Find where the given text appears and provide that cell's center as (x, y) coordinate. 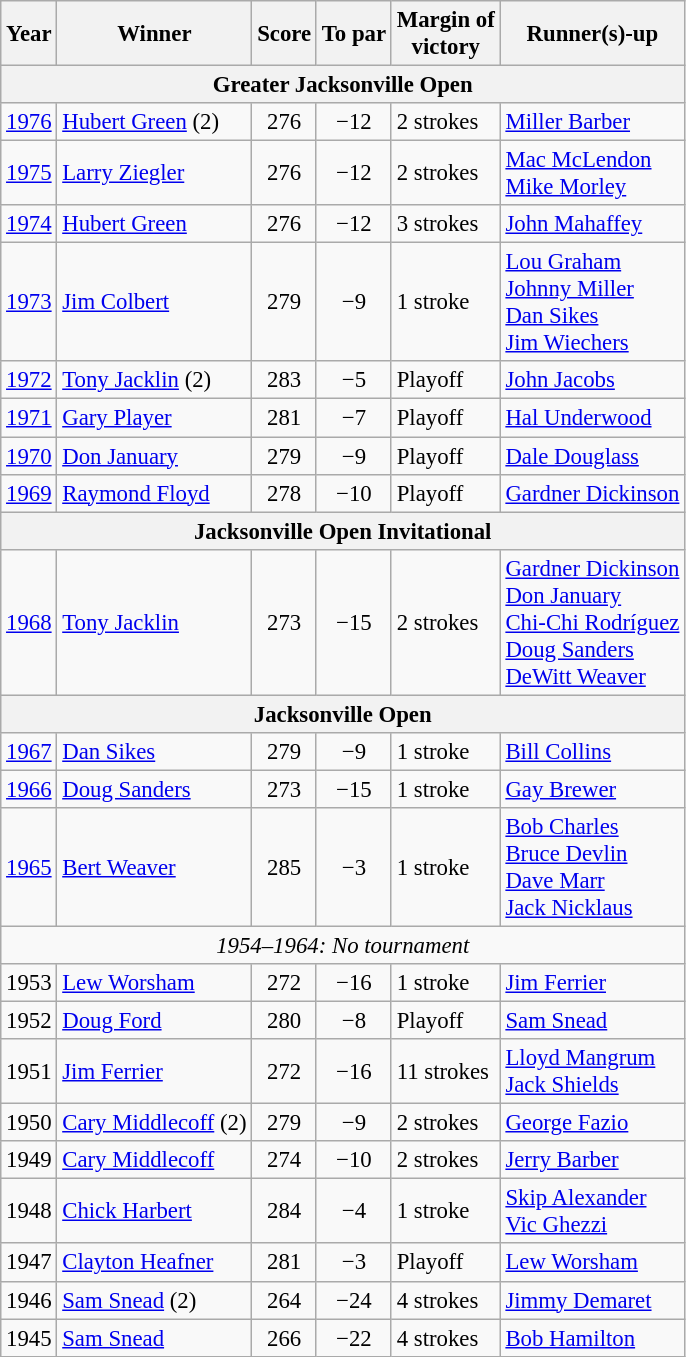
Gardner Dickinson Don January Chi-Chi Rodríguez Doug Sanders DeWitt Weaver (592, 622)
1950 (29, 1123)
Hubert Green (154, 224)
−5 (354, 381)
To par (354, 34)
Jerry Barber (592, 1160)
1976 (29, 122)
Clayton Heafner (154, 1263)
Gay Brewer (592, 789)
274 (284, 1160)
1952 (29, 1021)
1951 (29, 1072)
Tony Jacklin (2) (154, 381)
1949 (29, 1160)
1972 (29, 381)
1971 (29, 418)
−8 (354, 1021)
Dale Douglass (592, 456)
Margin ofvictory (446, 34)
1945 (29, 1338)
−22 (354, 1338)
Score (284, 34)
Cary Middlecoff (2) (154, 1123)
Don January (154, 456)
Gardner Dickinson (592, 493)
1974 (29, 224)
Bob Hamilton (592, 1338)
1954–1964: No tournament (343, 945)
1947 (29, 1263)
1968 (29, 622)
Greater Jacksonville Open (343, 85)
285 (284, 868)
Doug Sanders (154, 789)
1967 (29, 752)
−24 (354, 1300)
Chick Harbert (154, 1212)
Year (29, 34)
1965 (29, 868)
280 (284, 1021)
Lou Graham Johnny Miller Dan Sikes Jim Wiechers (592, 302)
283 (284, 381)
278 (284, 493)
Raymond Floyd (154, 493)
1969 (29, 493)
John Jacobs (592, 381)
John Mahaffey (592, 224)
Bert Weaver (154, 868)
Cary Middlecoff (154, 1160)
Tony Jacklin (154, 622)
Sam Snead (2) (154, 1300)
1970 (29, 456)
Miller Barber (592, 122)
George Fazio (592, 1123)
Skip Alexander Vic Ghezzi (592, 1212)
Mac McLendon Mike Morley (592, 174)
Jimmy Demaret (592, 1300)
Runner(s)-up (592, 34)
1953 (29, 983)
1973 (29, 302)
266 (284, 1338)
Gary Player (154, 418)
Jim Colbert (154, 302)
264 (284, 1300)
1946 (29, 1300)
Doug Ford (154, 1021)
1966 (29, 789)
Jacksonville Open Invitational (343, 531)
1975 (29, 174)
1948 (29, 1212)
Bill Collins (592, 752)
Hubert Green (2) (154, 122)
Larry Ziegler (154, 174)
Jacksonville Open (343, 714)
Winner (154, 34)
11 strokes (446, 1072)
Hal Underwood (592, 418)
Dan Sikes (154, 752)
3 strokes (446, 224)
−4 (354, 1212)
Lloyd Mangrum Jack Shields (592, 1072)
Bob Charles Bruce Devlin Dave Marr Jack Nicklaus (592, 868)
284 (284, 1212)
−7 (354, 418)
